From the cell containing the given text, extract its center point as (x, y) coordinate. 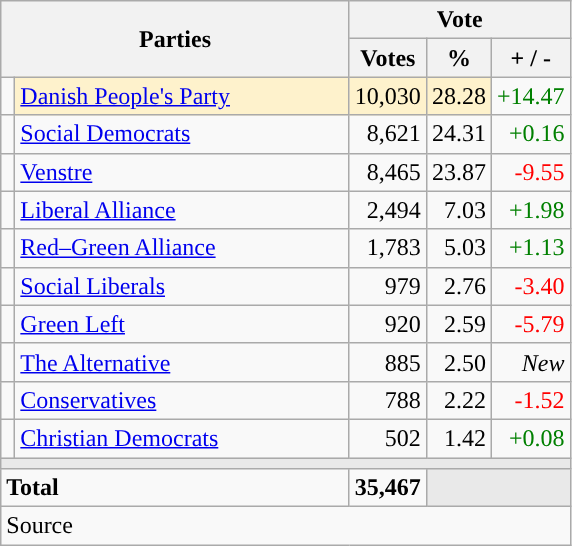
2.59 (458, 324)
979 (388, 286)
Parties (176, 39)
885 (388, 362)
Social Liberals (182, 286)
5.03 (458, 248)
1,783 (388, 248)
8,621 (388, 134)
8,465 (388, 172)
+14.47 (530, 96)
920 (388, 324)
10,030 (388, 96)
New (530, 362)
-9.55 (530, 172)
Total (176, 488)
Votes (388, 58)
502 (388, 438)
24.31 (458, 134)
+0.08 (530, 438)
23.87 (458, 172)
Source (286, 526)
-3.40 (530, 286)
788 (388, 400)
Social Democrats (182, 134)
% (458, 58)
2.22 (458, 400)
Liberal Alliance (182, 210)
Green Left (182, 324)
Vote (460, 20)
2.50 (458, 362)
Red–Green Alliance (182, 248)
+0.16 (530, 134)
+1.98 (530, 210)
Venstre (182, 172)
+ / - (530, 58)
Danish People's Party (182, 96)
2.76 (458, 286)
Conservatives (182, 400)
35,467 (388, 488)
The Alternative (182, 362)
28.28 (458, 96)
-1.52 (530, 400)
-5.79 (530, 324)
1.42 (458, 438)
+1.13 (530, 248)
Christian Democrats (182, 438)
7.03 (458, 210)
2,494 (388, 210)
